Scan for the cell matching the given text and deliver its (X, Y) coordinate at center. 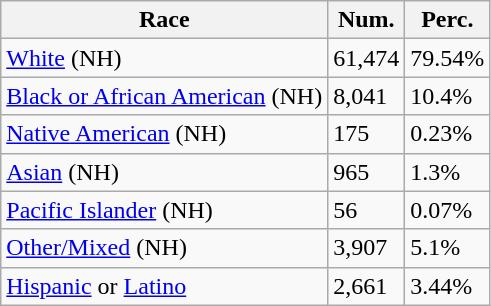
Black or African American (NH) (164, 96)
0.23% (448, 134)
2,661 (366, 286)
Race (164, 20)
Other/Mixed (NH) (164, 248)
56 (366, 210)
Hispanic or Latino (164, 286)
Native American (NH) (164, 134)
5.1% (448, 248)
White (NH) (164, 58)
8,041 (366, 96)
Asian (NH) (164, 172)
Pacific Islander (NH) (164, 210)
61,474 (366, 58)
3,907 (366, 248)
Perc. (448, 20)
175 (366, 134)
10.4% (448, 96)
0.07% (448, 210)
Num. (366, 20)
79.54% (448, 58)
965 (366, 172)
3.44% (448, 286)
1.3% (448, 172)
